Pinpoint the cell where the given text exists, returning its (X, Y) midpoint coordinate. 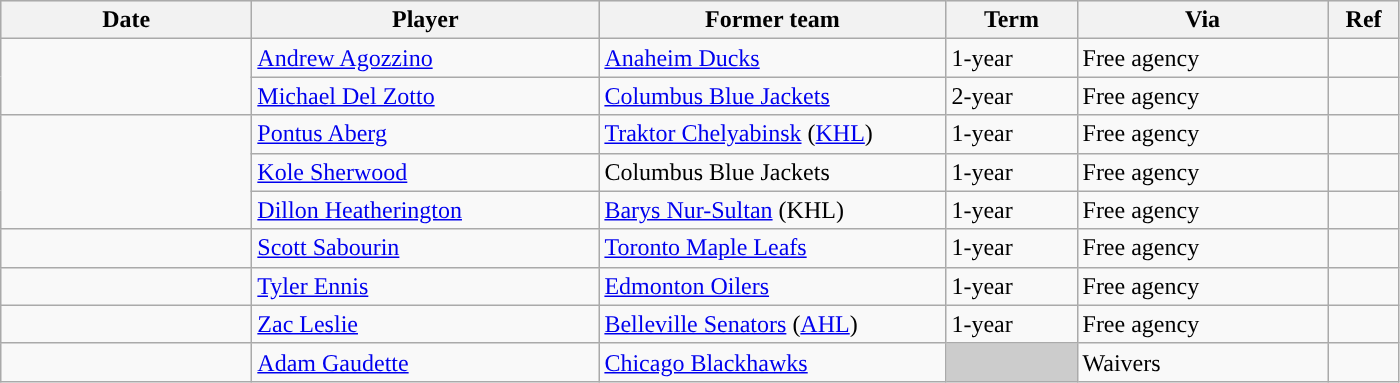
Waivers (1202, 362)
Edmonton Oilers (772, 286)
Barys Nur-Sultan (KHL) (772, 210)
Toronto Maple Leafs (772, 248)
Scott Sabourin (426, 248)
Traktor Chelyabinsk (KHL) (772, 134)
Adam Gaudette (426, 362)
Player (426, 20)
Dillon Heatherington (426, 210)
Andrew Agozzino (426, 58)
Former team (772, 20)
Via (1202, 20)
Anaheim Ducks (772, 58)
Ref (1364, 20)
Michael Del Zotto (426, 96)
Chicago Blackhawks (772, 362)
Date (126, 20)
Belleville Senators (AHL) (772, 324)
Zac Leslie (426, 324)
Kole Sherwood (426, 172)
2-year (1012, 96)
Pontus Aberg (426, 134)
Tyler Ennis (426, 286)
Term (1012, 20)
